Extract the (X, Y) coordinate from the center of the cell holding the provided text.  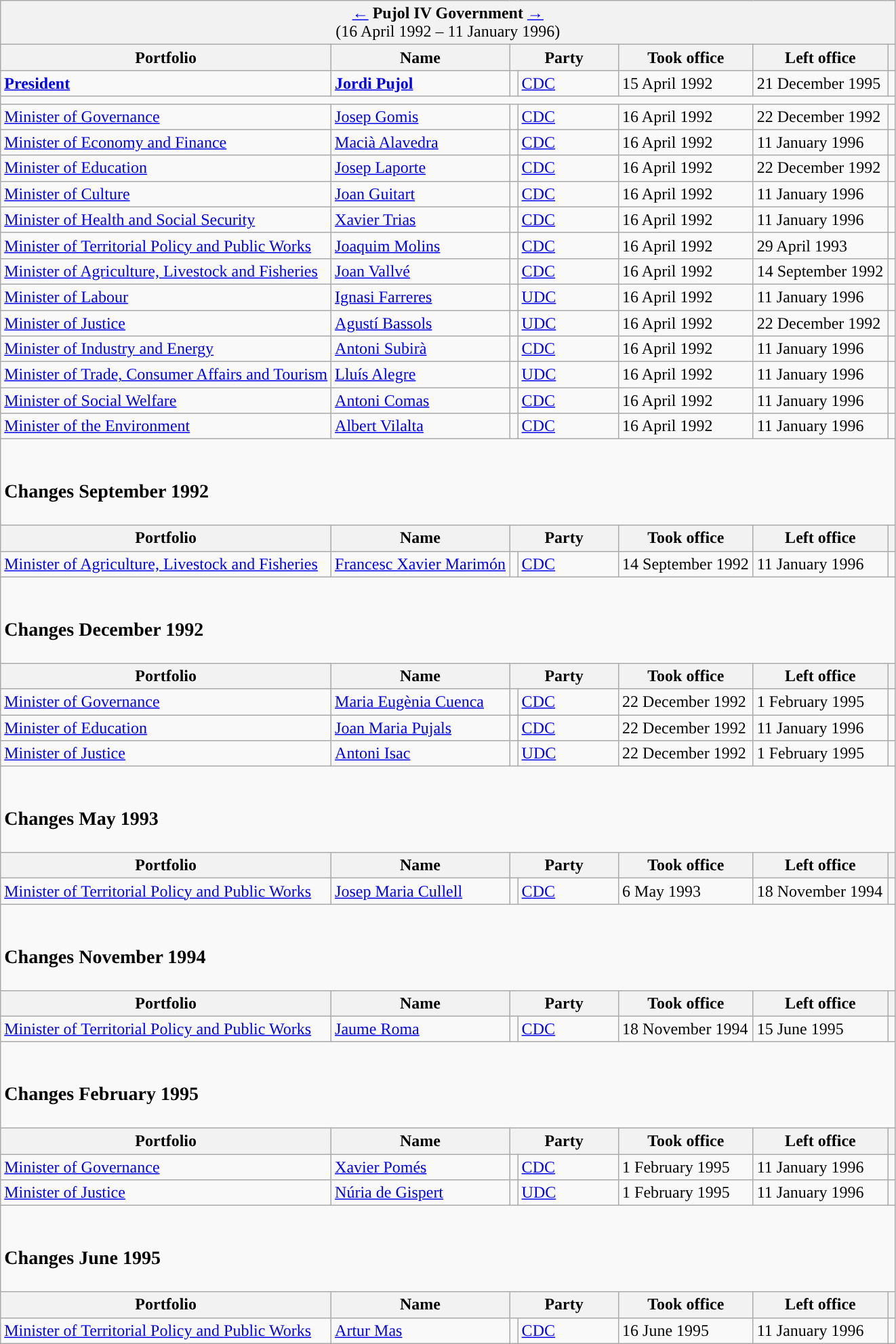
Minister of Economy and Finance (166, 142)
Minister of Health and Social Security (166, 220)
Albert Vilalta (420, 426)
Changes February 1995 (448, 1084)
Maria Eugènia Cuenca (420, 701)
Minister of the Environment (166, 426)
16 June 1995 (686, 1330)
Changes June 1995 (448, 1248)
Jordi Pujol (420, 83)
Macià Alavedra (420, 142)
Jaume Roma (420, 1029)
Josep Laporte (420, 168)
Minister of Industry and Energy (166, 349)
Agustí Bassols (420, 323)
Joan Maria Pujals (420, 727)
15 April 1992 (686, 83)
Changes May 1993 (448, 809)
President (166, 83)
29 April 1993 (820, 245)
Minister of Labour (166, 297)
Minister of Social Welfare (166, 401)
Joaquim Molins (420, 245)
Minister of Trade, Consumer Affairs and Tourism (166, 375)
Changes December 1992 (448, 619)
Changes September 1992 (448, 483)
Ignasi Farreres (420, 297)
Antoni Isac (420, 754)
Josep Gomis (420, 117)
Francesc Xavier Marimón (420, 564)
← Pujol IV Government →(16 April 1992 – 11 January 1996) (448, 23)
Lluís Alegre (420, 375)
15 June 1995 (820, 1029)
21 December 1995 (820, 83)
Artur Mas (420, 1330)
Antoni Comas (420, 401)
Josep Maria Cullell (420, 891)
Minister of Culture (166, 194)
Antoni Subirà (420, 349)
6 May 1993 (686, 891)
Xavier Trias (420, 220)
Xavier Pomés (420, 1167)
Joan Vallvé (420, 271)
Changes November 1994 (448, 948)
Joan Guitart (420, 194)
Núria de Gispert (420, 1193)
